Identify which cell holds the provided text, then report its (X, Y) central coordinate. 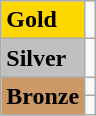
Bronze (43, 96)
Gold (43, 20)
Silver (43, 58)
